For the text-containing cell, return its midpoint in [X, Y] coordinate format. 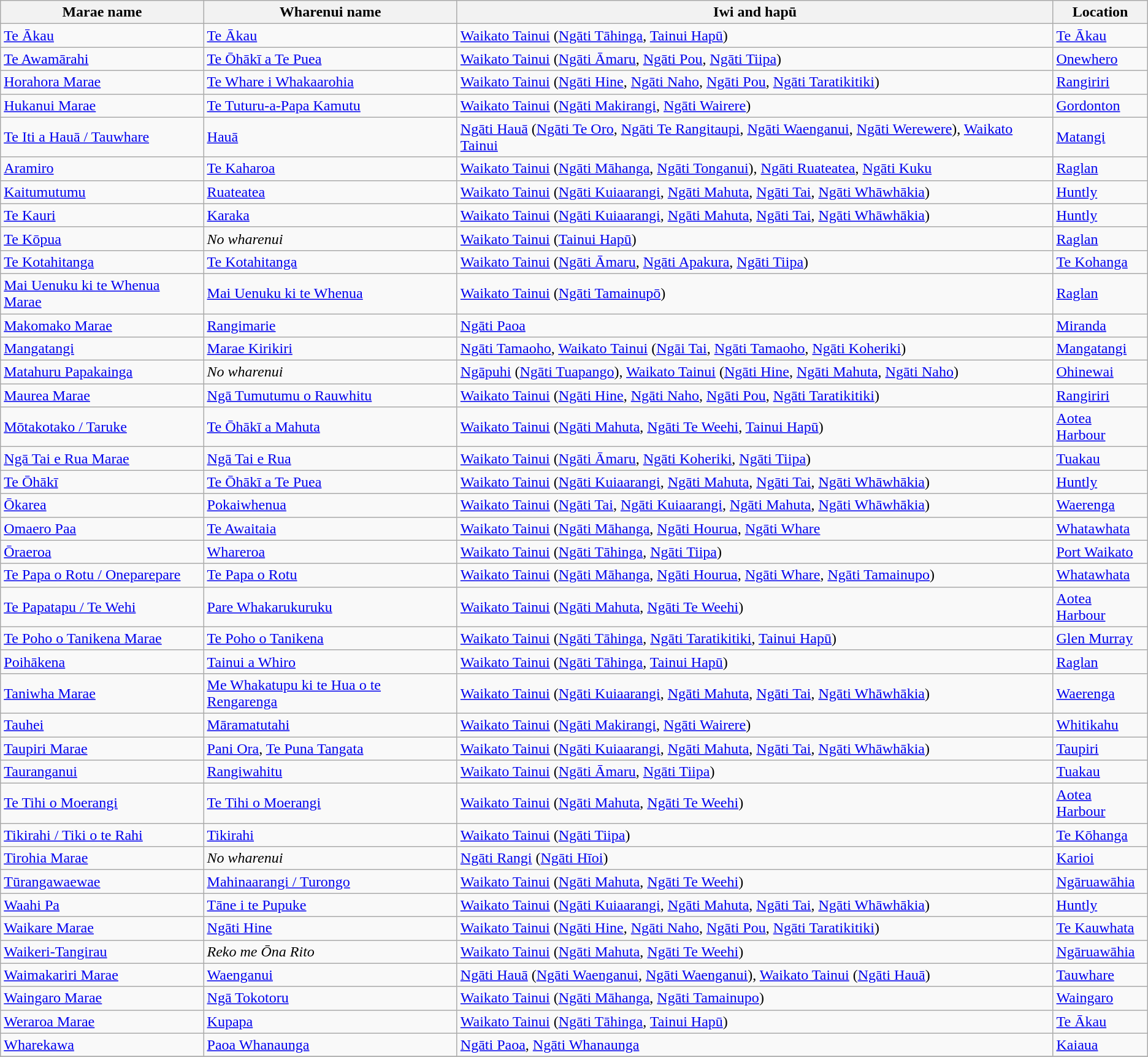
Iwi and hapū [755, 12]
Te Kohanga [1100, 262]
Waikare Marae [102, 928]
Waahi Pa [102, 905]
Tauwhare [1100, 975]
Omaero Paa [102, 528]
Te Ōhākī [102, 482]
Port Waikato [1100, 552]
Ngā Tokotoru [330, 998]
Tauranganui [102, 772]
Ngāti Hauā (Ngāti Te Oro, Ngāti Te Rangitaupi, Ngāti Waenganui, Ngāti Werewere), Waikato Tainui [755, 137]
Weraroa Marae [102, 1021]
Tikirahi [330, 835]
Waikato Tainui (Ngāti Āmaru, Ngāti Apakura, Ngāti Tiipa) [755, 262]
Taniwha Marae [102, 693]
Waikato Tainui (Ngāti Mahuta, Ngāti Te Weehi, Tainui Hapū) [755, 427]
Te Papatapu / Te Wehi [102, 607]
Waikato Tainui (Ngāti Māhanga, Ngāti Tamainupo) [755, 998]
Mai Uenuku ki te Whenua Marae [102, 293]
Taupiri Marae [102, 749]
Waikeri-Tangirau [102, 952]
Te Kōhanga [1100, 835]
Ngāpuhi (Ngāti Tuapango), Waikato Tainui (Ngāti Hine, Ngāti Mahuta, Ngāti Naho) [755, 372]
Tāne i te Pupuke [330, 905]
Wharenui name [330, 12]
Waikato Tainui (Ngāti Māhanga, Ngāti Hourua, Ngāti Whare [755, 528]
Waikato Tainui (Ngāti Tāhinga, Ngāti Tiipa) [755, 552]
Tūrangawaewae [102, 882]
Ōraeroa [102, 552]
Te Kōpua [102, 238]
Reko me Ōna Rito [330, 952]
Ngāti Tamaoho, Waikato Tainui (Ngāi Tai, Ngāti Tamaoho, Ngāti Koheriki) [755, 349]
Wharekawa [102, 1045]
Waingaro [1100, 998]
Waikato Tainui (Ngāti Tamainupō) [755, 293]
Ngāti Rangi (Ngāti Hīoi) [755, 858]
Te Awamārahi [102, 59]
Gordonton [1100, 105]
Matangi [1100, 137]
Poihākena [102, 662]
Pokaiwhenua [330, 505]
Miranda [1100, 326]
Te Iti a Hauā / Tauwhare [102, 137]
Waimakariri Marae [102, 975]
Waikato Tainui (Ngāti Māhanga, Ngāti Hourua, Ngāti Whare, Ngāti Tamainupo) [755, 575]
Ngāti Paoa, Ngāti Whanaunga [755, 1045]
Waikato Tainui (Ngāti Tāhinga, Ngāti Taratikitiki, Tainui Hapū) [755, 638]
Tauhei [102, 725]
Maurea Marae [102, 395]
Te Kauri [102, 215]
Location [1100, 12]
Te Ōhākī a Mahuta [330, 427]
Waenganui [330, 975]
Kaiaua [1100, 1045]
Mahinaarangi / Turongo [330, 882]
Whitikahu [1100, 725]
Ngā Tai e Rua Marae [102, 459]
Ohinewai [1100, 372]
Te Kauwhata [1100, 928]
Waikato Tainui (Ngāti Māhanga, Ngāti Tonganui), Ngāti Ruateatea, Ngāti Kuku [755, 169]
Tainui a Whiro [330, 662]
Marae Kirikiri [330, 349]
Kupapa [330, 1021]
Rangimarie [330, 326]
Ōkarea [102, 505]
Ngāti Paoa [755, 326]
Waikato Tainui (Ngāti Āmaru, Ngāti Pou, Ngāti Tiipa) [755, 59]
Hukanui Marae [102, 105]
Te Papa o Rotu / Oneparepare [102, 575]
Māramatutahi [330, 725]
Aramiro [102, 169]
Mōtakotako / Taruke [102, 427]
Whareroa [330, 552]
Pare Whakarukuruku [330, 607]
Waikato Tainui (Ngāti Āmaru, Ngāti Koheriki, Ngāti Tiipa) [755, 459]
Me Whakatupu ki te Hua o te Rengarenga [330, 693]
Waingaro Marae [102, 998]
Ngā Tumutumu o Rauwhitu [330, 395]
Ngāti Hauā (Ngāti Waenganui, Ngāti Waenganui), Waikato Tainui (Ngāti Hauā) [755, 975]
Makomako Marae [102, 326]
Waikato Tainui (Ngāti Āmaru, Ngāti Tiipa) [755, 772]
Mai Uenuku ki te Whenua [330, 293]
Ruateatea [330, 192]
Te Awaitaia [330, 528]
Tirohia Marae [102, 858]
Karaka [330, 215]
Ngāti Hine [330, 928]
Pani Ora, Te Puna Tangata [330, 749]
Te Papa o Rotu [330, 575]
Matahuru Papakainga [102, 372]
Te Kaharoa [330, 169]
Onewhero [1100, 59]
Rangiwahitu [330, 772]
Glen Murray [1100, 638]
Karioi [1100, 858]
Te Tuturu-a-Papa Kamutu [330, 105]
Te Poho o Tanikena [330, 638]
Ngā Tai e Rua [330, 459]
Marae name [102, 12]
Horahora Marae [102, 82]
Paoa Whanaunga [330, 1045]
Kaitumutumu [102, 192]
Waikato Tainui (Ngāti Tiipa) [755, 835]
Waikato Tainui (Tainui Hapū) [755, 238]
Te Whare i Whakaarohia [330, 82]
Waikato Tainui (Ngāti Tai, Ngāti Kuiaarangi, Ngāti Mahuta, Ngāti Whāwhākia) [755, 505]
Te Poho o Tanikena Marae [102, 638]
Taupiri [1100, 749]
Hauā [330, 137]
Tikirahi / Tiki o te Rahi [102, 835]
